Pinpoint the cell where the given text exists, returning its [X, Y] midpoint coordinate. 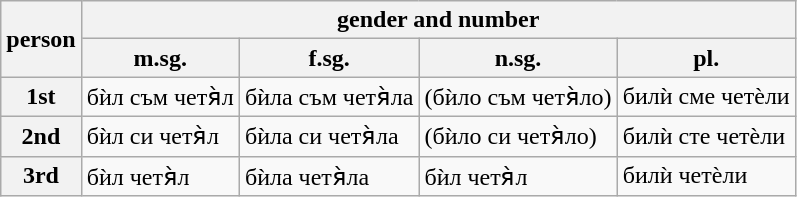
бѝл си четя̀л [160, 136]
f.sg. [329, 58]
pl. [706, 58]
билѝ сме четѐли [706, 97]
gender and number [438, 20]
бѝла съм четя̀ла [329, 97]
1st [41, 97]
бѝл съм четя̀л [160, 97]
n.sg. [518, 58]
(бѝло си четя̀ло) [518, 136]
бѝла четя̀ла [329, 176]
2nd [41, 136]
person [41, 39]
m.sg. [160, 58]
бѝла си четя̀ла [329, 136]
3rd [41, 176]
(бѝло съм четя̀ло) [518, 97]
билѝ сте четѐли [706, 136]
билѝ четѐли [706, 176]
